Capture the cell that displays the provided text and extract its [X, Y] central coordinate. 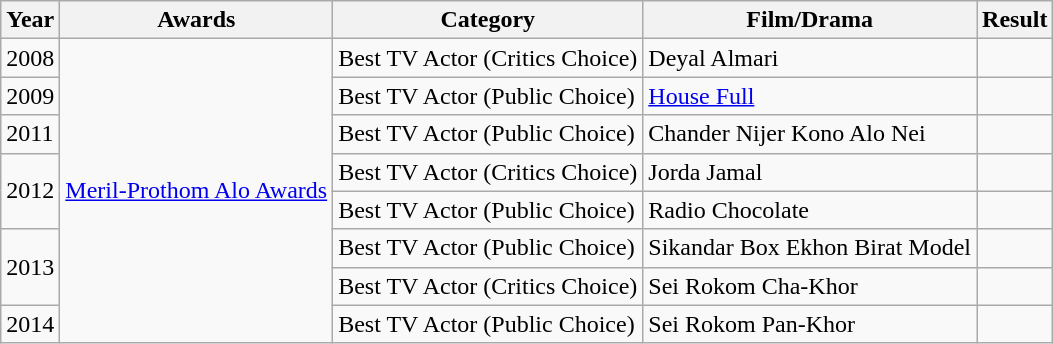
House Full [810, 96]
Category [488, 20]
Sei Rokom Pan-Khor [810, 324]
Film/Drama [810, 20]
Radio Chocolate [810, 210]
2014 [30, 324]
Jorda Jamal [810, 172]
2011 [30, 134]
Year [30, 20]
2012 [30, 191]
Meril-Prothom Alo Awards [196, 191]
Deyal Almari [810, 58]
2013 [30, 267]
Awards [196, 20]
Result [1015, 20]
Sikandar Box Ekhon Birat Model [810, 248]
2008 [30, 58]
Sei Rokom Cha-Khor [810, 286]
2009 [30, 96]
Chander Nijer Kono Alo Nei [810, 134]
